Identify which cell holds the provided text, then report its [X, Y] central coordinate. 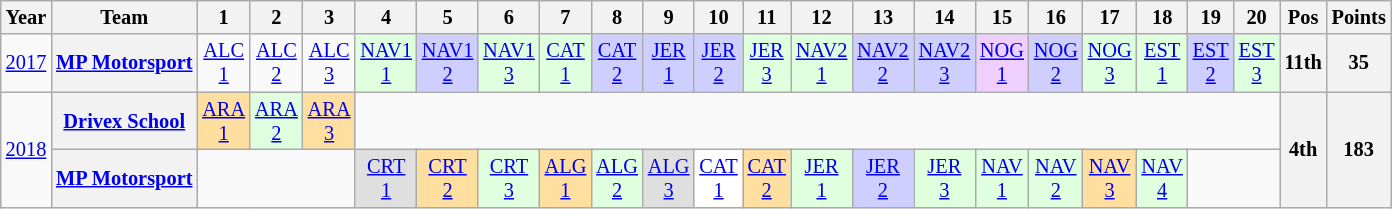
9 [669, 17]
EST3 [1257, 63]
16 [1056, 17]
Team [124, 17]
4 [386, 17]
183 [1359, 150]
ALG2 [617, 178]
15 [1002, 17]
NAV12 [448, 63]
2 [276, 17]
20 [1257, 17]
13 [882, 17]
1 [224, 17]
14 [944, 17]
NOG3 [1110, 63]
5 [448, 17]
NAV11 [386, 63]
Pos [1304, 17]
NAV13 [508, 63]
NAV4 [1162, 178]
17 [1110, 17]
EST2 [1211, 63]
8 [617, 17]
2018 [26, 150]
NAV21 [822, 63]
NOG1 [1002, 63]
19 [1211, 17]
NOG2 [1056, 63]
11th [1304, 63]
35 [1359, 63]
ARA2 [276, 121]
18 [1162, 17]
ALC2 [276, 63]
Drivex School [124, 121]
7 [566, 17]
CRT2 [448, 178]
NAV23 [944, 63]
CRT3 [508, 178]
NAV1 [1002, 178]
Year [26, 17]
ALG1 [566, 178]
10 [718, 17]
11 [767, 17]
ALG3 [669, 178]
ARA3 [330, 121]
ALC1 [224, 63]
CRT1 [386, 178]
2017 [26, 63]
NAV3 [1110, 178]
12 [822, 17]
ALC3 [330, 63]
EST1 [1162, 63]
NAV22 [882, 63]
3 [330, 17]
NAV2 [1056, 178]
ARA1 [224, 121]
Points [1359, 17]
4th [1304, 150]
6 [508, 17]
